Detect which cell encompasses the target text, then output its [x, y] center coordinate. 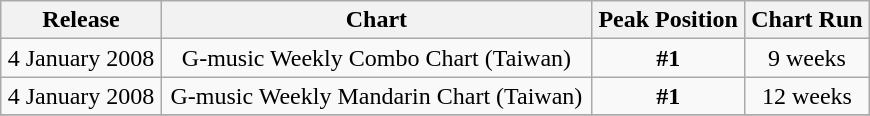
12 weeks [808, 96]
9 weeks [808, 58]
G-music Weekly Combo Chart (Taiwan) [376, 58]
Release [81, 20]
Chart [376, 20]
Chart Run [808, 20]
G-music Weekly Mandarin Chart (Taiwan) [376, 96]
Peak Position [668, 20]
